Extract the [x, y] coordinate from the center of the cell holding the provided text.  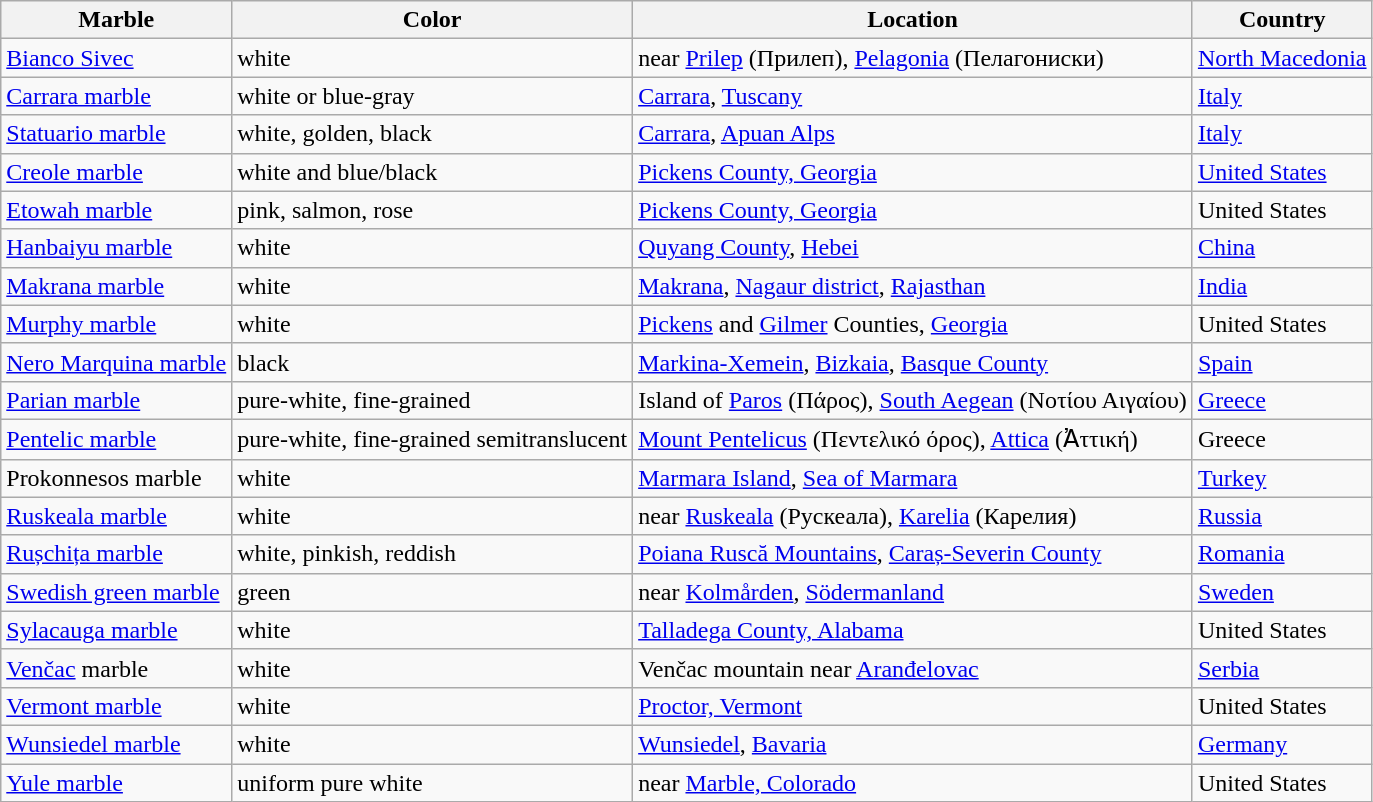
pure-white, fine-grained [432, 400]
pink, salmon, rose [432, 210]
Swedish green marble [116, 592]
Wunsiedel marble [116, 744]
Location [913, 20]
Etowah marble [116, 210]
Sylacauga marble [116, 630]
near Marble, Colorado [913, 783]
white, pinkish, reddish [432, 554]
white and blue/black [432, 172]
Marble [116, 20]
Rușchița marble [116, 554]
Serbia [1282, 668]
Markina-Xemein, Bizkaia, Basque County [913, 362]
Creole marble [116, 172]
Color [432, 20]
Makrana marble [116, 286]
Marmara Island, Sea of Marmara [913, 478]
Pickens and Gilmer Counties, Georgia [913, 324]
Pentelic marble [116, 439]
Statuario marble [116, 134]
uniform pure white [432, 783]
Carrara marble [116, 96]
North Macedonia [1282, 58]
near Prilep (Прилеп), Pelagonia (Пелагониски) [913, 58]
Nero Marquina marble [116, 362]
Prokonnesos marble [116, 478]
Poiana Ruscă Mountains, Caraș-Severin County [913, 554]
China [1282, 248]
Carrara, Apuan Alps [913, 134]
Germany [1282, 744]
Bianco Sivec [116, 58]
Murphy marble [116, 324]
Ruskeala marble [116, 516]
Wunsiedel, Bavaria [913, 744]
Spain [1282, 362]
Island of Paros (Πάρος), South Aegean (Νοτίου Αιγαίου) [913, 400]
Venčac mountain near Aranđelovac [913, 668]
Hanbaiyu marble [116, 248]
Proctor, Vermont [913, 706]
Mount Pentelicus (Πεντελικό όρος), Attica (Ἀττική) [913, 439]
white, golden, black [432, 134]
Venčac marble [116, 668]
pure-white, fine-grained semitranslucent [432, 439]
Carrara, Tuscany [913, 96]
Vermont marble [116, 706]
Sweden [1282, 592]
Russia [1282, 516]
Quyang County, Hebei [913, 248]
near Ruskeala (Рускеала), Karelia (Карелия) [913, 516]
Makrana, Nagaur district, Rajasthan [913, 286]
near Kolmården, Södermanland [913, 592]
Parian marble [116, 400]
Romania [1282, 554]
Turkey [1282, 478]
Yule marble [116, 783]
Country [1282, 20]
India [1282, 286]
Talladega County, Alabama [913, 630]
white or blue-gray [432, 96]
black [432, 362]
green [432, 592]
